Return [x, y] of the center of cell containing provided text 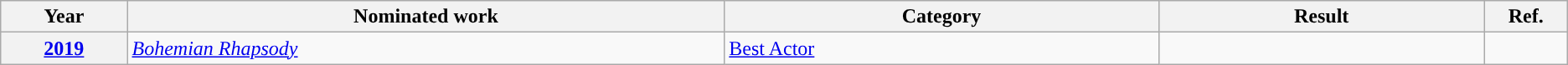
Result [1322, 17]
Nominated work [426, 17]
Category [941, 17]
2019 [64, 48]
Ref. [1526, 17]
Best Actor [941, 48]
Bohemian Rhapsody [426, 48]
Year [64, 17]
